Search for the cell housing the specified text and yield its [X, Y] center coordinate. 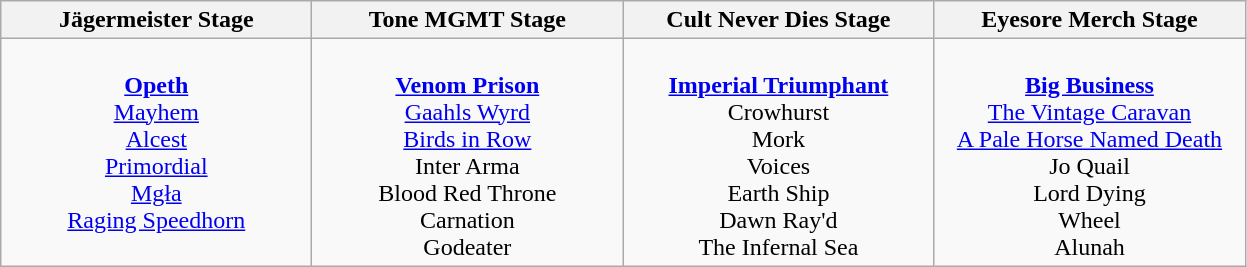
Tone MGMT Stage [468, 20]
Venom Prison Gaahls Wyrd Birds in Row Inter Arma Blood Red Throne Carnation Godeater [468, 152]
Big Business The Vintage Caravan A Pale Horse Named Death Jo Quail Lord Dying Wheel Alunah [1090, 152]
Cult Never Dies Stage [778, 20]
Eyesore Merch Stage [1090, 20]
Jägermeister Stage [156, 20]
Imperial Triumphant Crowhurst Mork Voices Earth Ship Dawn Ray'd The Infernal Sea [778, 152]
Opeth Mayhem Alcest Primordial Mgła Raging Speedhorn [156, 152]
